From the cell containing the given text, extract its center point as [X, Y] coordinate. 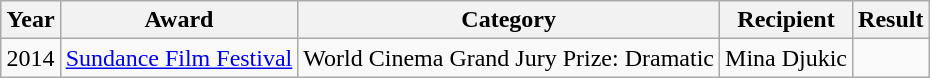
Recipient [786, 20]
2014 [30, 58]
Sundance Film Festival [179, 58]
Category [509, 20]
World Cinema Grand Jury Prize: Dramatic [509, 58]
Year [30, 20]
Mina Djukic [786, 58]
Award [179, 20]
Result [891, 20]
